Detect which cell encompasses the target text, then output its (x, y) center coordinate. 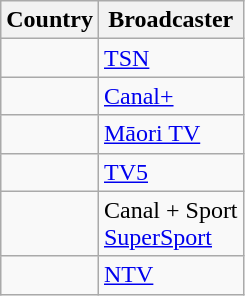
Country (50, 20)
NTV (170, 275)
Canal+ (170, 96)
TSN (170, 58)
TV5 (170, 172)
Broadcaster (170, 20)
Canal + SportSuperSport (170, 224)
Māori TV (170, 134)
